Search for the cell housing the specified text and yield its [X, Y] center coordinate. 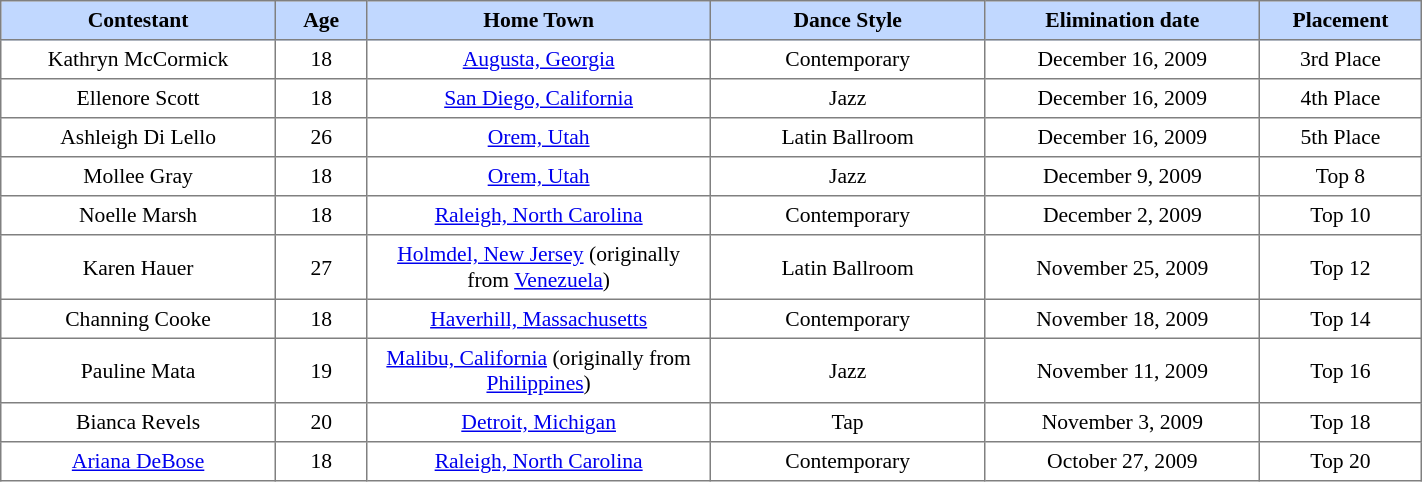
Augusta, Georgia [538, 60]
Mollee Gray [138, 176]
Elimination date [1122, 20]
4th Place [1341, 98]
Top 12 [1341, 267]
Top 14 [1341, 318]
Ariana DeBose [138, 462]
Pauline Mata [138, 370]
Top 10 [1341, 216]
Ashleigh Di Lello [138, 138]
Holmdel, New Jersey (originally from Venezuela) [538, 267]
Noelle Marsh [138, 216]
Dance Style [848, 20]
27 [321, 267]
San Diego, California [538, 98]
Top 20 [1341, 462]
Placement [1341, 20]
November 11, 2009 [1122, 370]
November 3, 2009 [1122, 422]
Karen Hauer [138, 267]
Haverhill, Massachusetts [538, 318]
Ellenore Scott [138, 98]
Contestant [138, 20]
Tap [848, 422]
Kathryn McCormick [138, 60]
October 27, 2009 [1122, 462]
December 2, 2009 [1122, 216]
Top 16 [1341, 370]
26 [321, 138]
Detroit, Michigan [538, 422]
Top 18 [1341, 422]
Home Town [538, 20]
Bianca Revels [138, 422]
19 [321, 370]
5th Place [1341, 138]
3rd Place [1341, 60]
Malibu, California (originally from Philippines) [538, 370]
Age [321, 20]
November 18, 2009 [1122, 318]
Top 8 [1341, 176]
Channing Cooke [138, 318]
December 9, 2009 [1122, 176]
20 [321, 422]
November 25, 2009 [1122, 267]
